From the cell containing the given text, extract its center point as [x, y] coordinate. 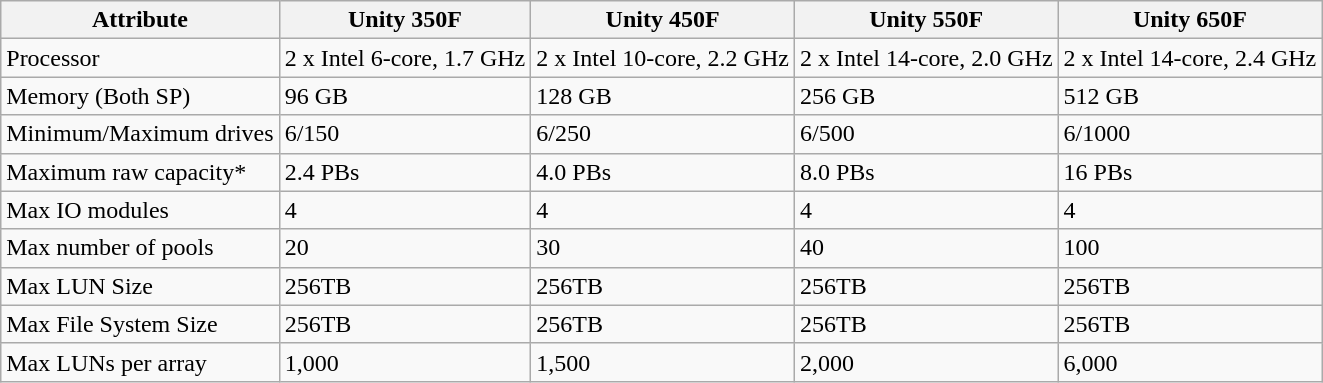
4.0 PBs [663, 172]
2 x Intel 14-core, 2.4 GHz [1190, 58]
1,500 [663, 362]
6/150 [405, 134]
6/1000 [1190, 134]
100 [1190, 248]
Attribute [140, 20]
2.4 PBs [405, 172]
256 GB [926, 96]
6/250 [663, 134]
Unity 450F [663, 20]
2 x Intel 10-core, 2.2 GHz [663, 58]
40 [926, 248]
128 GB [663, 96]
Unity 350F [405, 20]
Max number of pools [140, 248]
Max IO modules [140, 210]
Processor [140, 58]
8.0 PBs [926, 172]
Max File System Size [140, 324]
16 PBs [1190, 172]
Unity 650F [1190, 20]
2,000 [926, 362]
6/500 [926, 134]
Memory (Both SP) [140, 96]
30 [663, 248]
96 GB [405, 96]
6,000 [1190, 362]
Max LUNs per array [140, 362]
20 [405, 248]
2 x Intel 6-core, 1.7 GHz [405, 58]
Maximum raw capacity* [140, 172]
2 x Intel 14-core, 2.0 GHz [926, 58]
Max LUN Size [140, 286]
Minimum/Maximum drives [140, 134]
1,000 [405, 362]
Unity 550F [926, 20]
512 GB [1190, 96]
